Extract the [x, y] coordinate from the center of the cell holding the provided text.  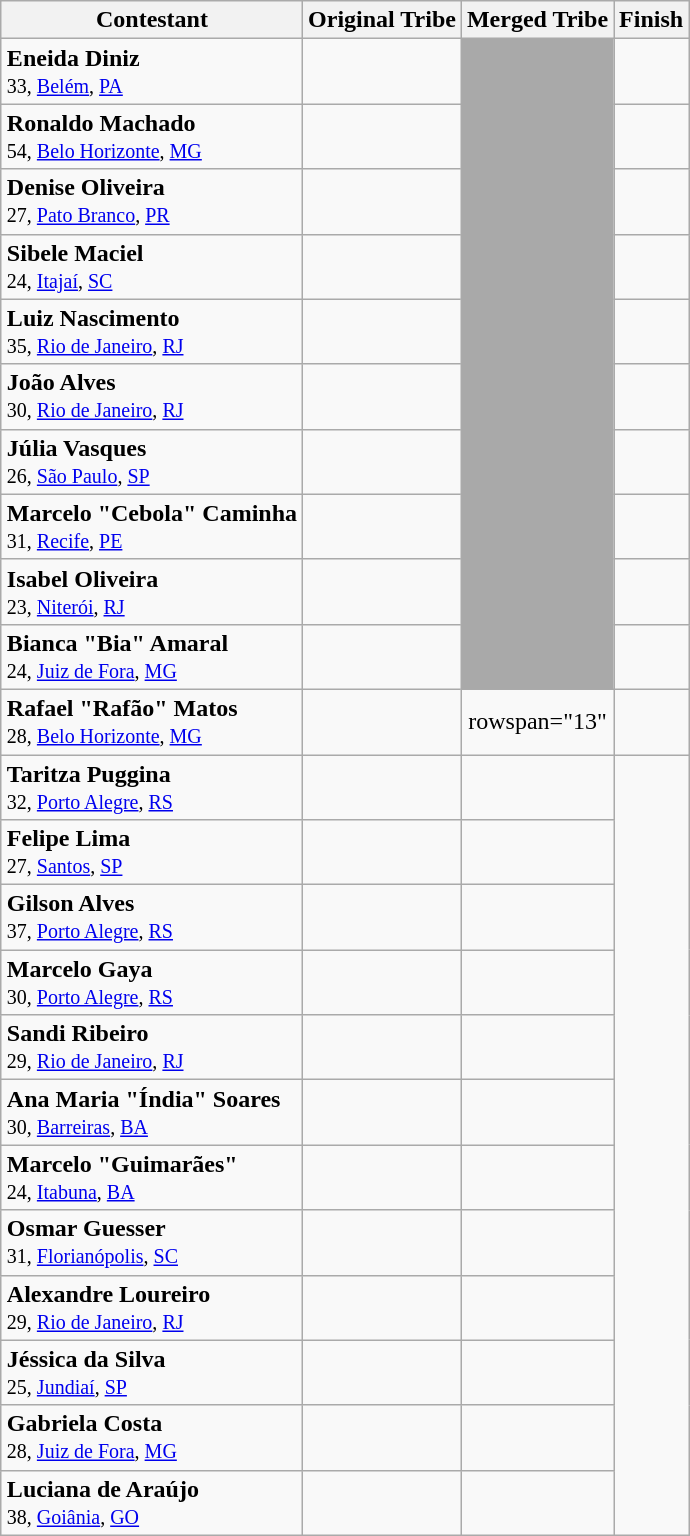
Osmar Guesser31, Florianópolis, SC [152, 1242]
Sandi Ribeiro29, Rio de Janeiro, RJ [152, 1048]
Bianca "Bia" Amaral24, Juiz de Fora, MG [152, 656]
rowspan="13" [537, 722]
Marcelo "Guimarães"24, Itabuna, BA [152, 1178]
Ronaldo Machado54, Belo Horizonte, MG [152, 136]
Marcelo Gaya30, Porto Alegre, RS [152, 982]
Finish [652, 20]
Jéssica da Silva25, Jundiaí, SP [152, 1372]
Eneida Diniz33, Belém, PA [152, 72]
Contestant [152, 20]
Gabriela Costa28, Juiz de Fora, MG [152, 1438]
Isabel Oliveira23, Niterói, RJ [152, 592]
Alexandre Loureiro29, Rio de Janeiro, RJ [152, 1308]
Rafael "Rafão" Matos28, Belo Horizonte, MG [152, 722]
Original Tribe [382, 20]
Gilson Alves37, Porto Alegre, RS [152, 918]
Luiz Nascimento35, Rio de Janeiro, RJ [152, 332]
Denise Oliveira27, Pato Branco, PR [152, 202]
Sibele Maciel24, Itajaí, SC [152, 266]
João Alves30, Rio de Janeiro, RJ [152, 396]
Marcelo "Cebola" Caminha31, Recife, PE [152, 526]
Merged Tribe [537, 20]
Felipe Lima27, Santos, SP [152, 852]
Júlia Vasques26, São Paulo, SP [152, 462]
Taritza Puggina32, Porto Alegre, RS [152, 786]
Luciana de Araújo38, Goiânia, GO [152, 1502]
Ana Maria "Índia" Soares30, Barreiras, BA [152, 1112]
